Find where the given text appears and provide that cell's center as (X, Y) coordinate. 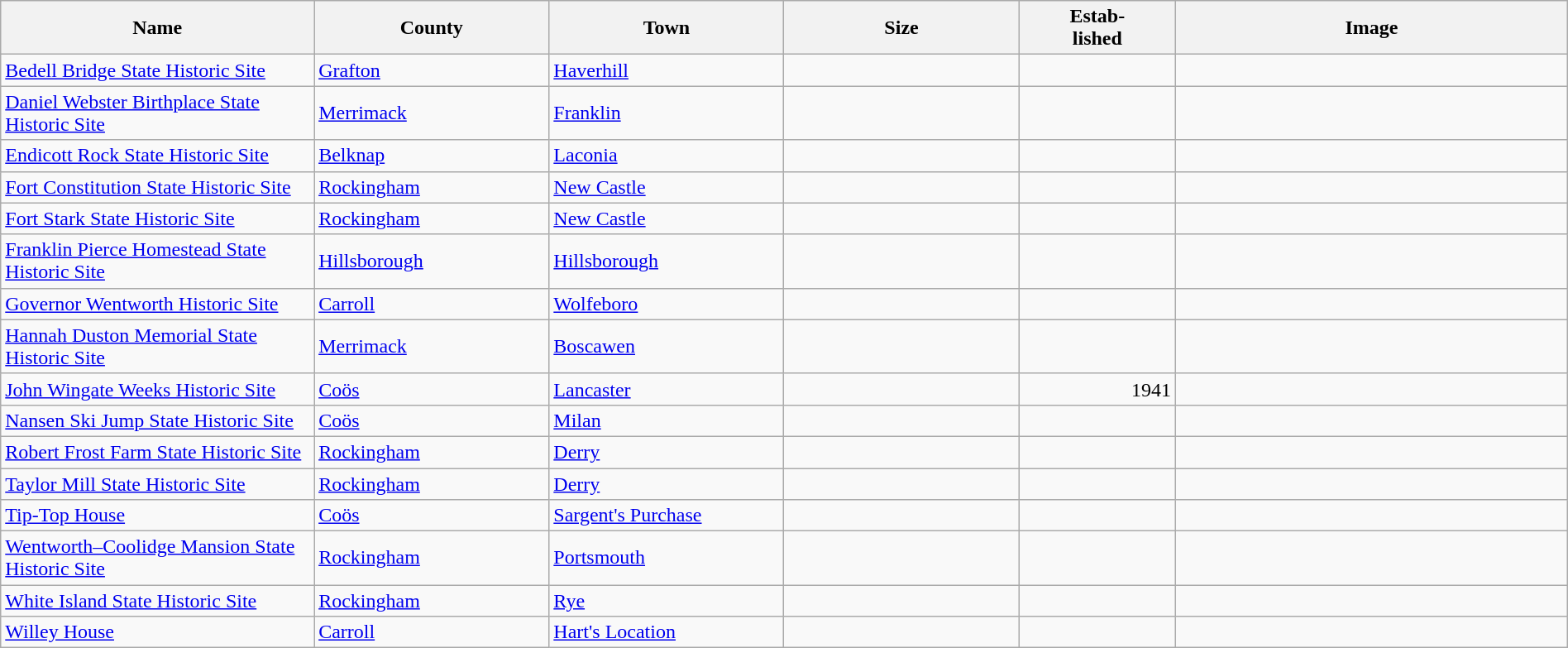
Robert Frost Farm State Historic Site (157, 452)
Sargent's Purchase (667, 516)
Fort Stark State Historic Site (157, 218)
Image (1372, 28)
Hart's Location (667, 632)
Grafton (432, 70)
1941 (1097, 389)
Nansen Ski Jump State Historic Site (157, 420)
Name (157, 28)
White Island State Historic Site (157, 601)
Wentworth–Coolidge Mansion State Historic Site (157, 558)
Estab-lished (1097, 28)
Wolfeboro (667, 304)
Size (901, 28)
Willey House (157, 632)
County (432, 28)
Bedell Bridge State Historic Site (157, 70)
Rye (667, 601)
Tip-Top House (157, 516)
Fort Constitution State Historic Site (157, 187)
Laconia (667, 156)
Governor Wentworth Historic Site (157, 304)
Boscawen (667, 346)
Belknap (432, 156)
Franklin Pierce Homestead State Historic Site (157, 262)
Milan (667, 420)
Endicott Rock State Historic Site (157, 156)
Haverhill (667, 70)
Hannah Duston Memorial State Historic Site (157, 346)
Lancaster (667, 389)
Taylor Mill State Historic Site (157, 484)
John Wingate Weeks Historic Site (157, 389)
Daniel Webster Birthplace State Historic Site (157, 113)
Franklin (667, 113)
Portsmouth (667, 558)
Town (667, 28)
